Search for the cell housing the specified text and yield its (X, Y) center coordinate. 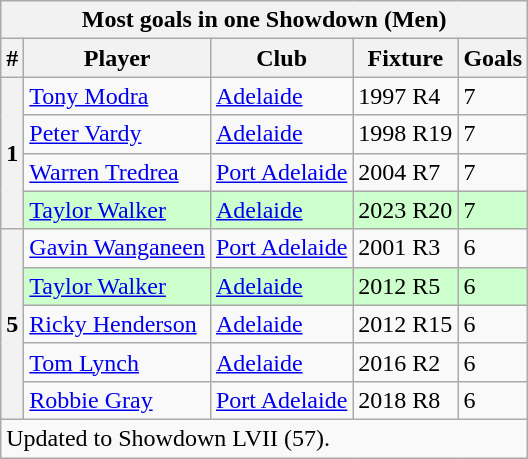
Updated to Showdown LVII (57). (264, 438)
1998 R19 (406, 134)
2018 R8 (406, 400)
Robbie Gray (118, 400)
Player (118, 58)
Peter Vardy (118, 134)
# (12, 58)
Fixture (406, 58)
2004 R7 (406, 172)
Most goals in one Showdown (Men) (264, 20)
Warren Tredrea (118, 172)
5 (12, 324)
Club (281, 58)
2012 R5 (406, 286)
1 (12, 153)
Gavin Wanganeen (118, 248)
2012 R15 (406, 324)
1997 R4 (406, 96)
2023 R20 (406, 210)
Tom Lynch (118, 362)
Goals (493, 58)
2001 R3 (406, 248)
Tony Modra (118, 96)
Ricky Henderson (118, 324)
2016 R2 (406, 362)
